Pinpoint the cell where the given text exists, returning its [X, Y] midpoint coordinate. 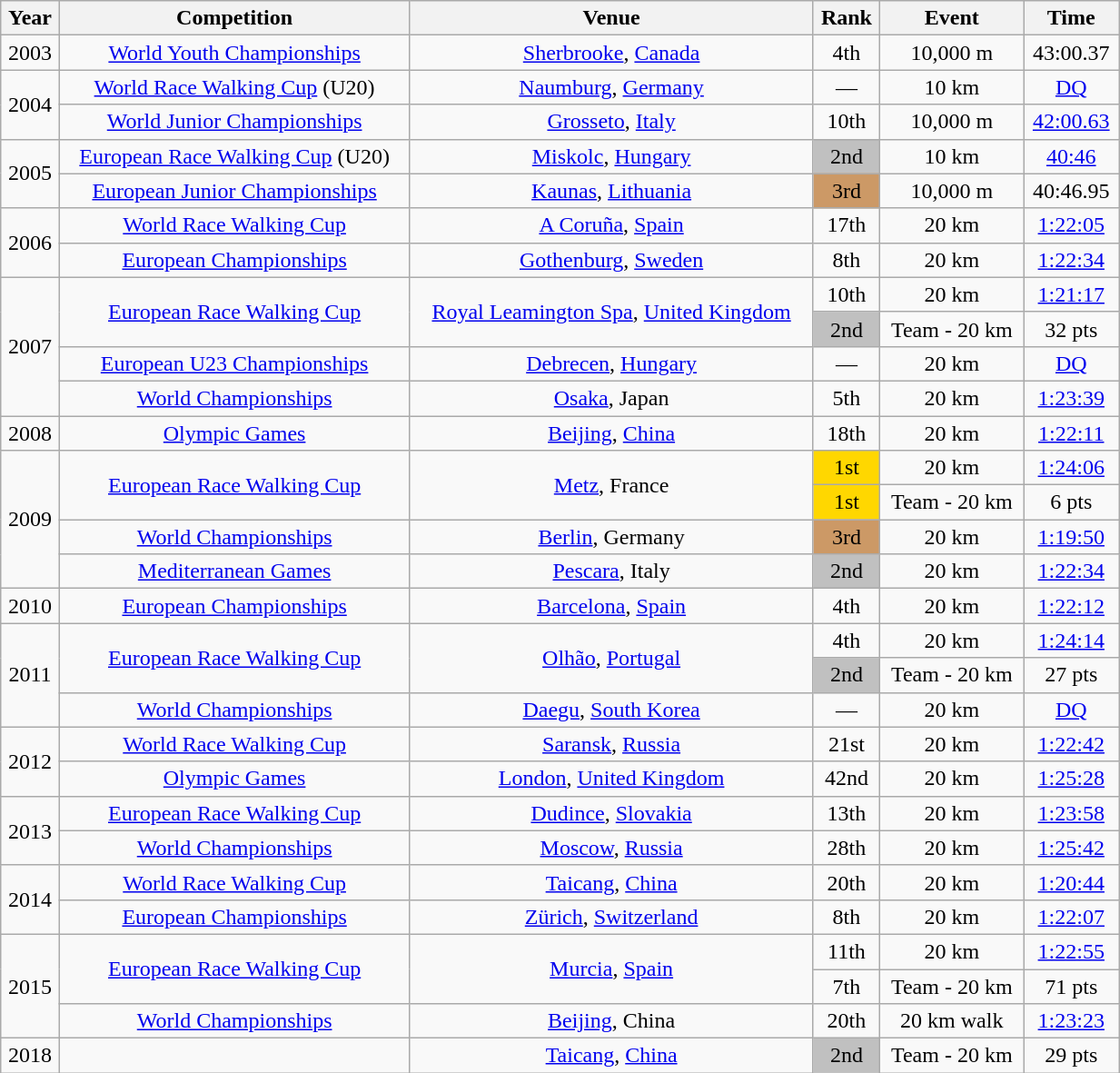
European U23 Championships [234, 363]
Royal Leamington Spa, United Kingdom [611, 312]
43:00.37 [1072, 53]
Moscow, Russia [611, 848]
1:22:55 [1072, 951]
29 pts [1072, 1056]
2015 [31, 986]
42:00.63 [1072, 122]
World Junior Championships [234, 122]
Mediterranean Games [234, 571]
1:20:44 [1072, 882]
1:25:42 [1072, 848]
Murcia, Spain [611, 969]
Miskolc, Hungary [611, 156]
Event [952, 18]
40:46 [1072, 156]
Grosseto, Italy [611, 122]
20 km walk [952, 1021]
1:22:11 [1072, 433]
21st [847, 744]
2003 [31, 53]
1:19:50 [1072, 537]
Kaunas, Lithuania [611, 191]
1:21:17 [1072, 294]
18th [847, 433]
Metz, France [611, 485]
2010 [31, 606]
A Coruña, Spain [611, 225]
6 pts [1072, 502]
2018 [31, 1056]
71 pts [1072, 986]
1:23:39 [1072, 398]
Daegu, South Korea [611, 710]
40:46.95 [1072, 191]
Zürich, Switzerland [611, 917]
Pescara, Italy [611, 571]
2008 [31, 433]
2013 [31, 830]
London, United Kingdom [611, 779]
Rank [847, 18]
7th [847, 986]
11th [847, 951]
Barcelona, Spain [611, 606]
1:22:07 [1072, 917]
2009 [31, 520]
1:22:12 [1072, 606]
17th [847, 225]
1:24:14 [1072, 641]
32 pts [1072, 329]
28th [847, 848]
Gothenburg, Sweden [611, 260]
2005 [31, 174]
Saransk, Russia [611, 744]
13th [847, 813]
World Youth Championships [234, 53]
5th [847, 398]
Dudince, Slovakia [611, 813]
Debrecen, Hungary [611, 363]
Sherbrooke, Canada [611, 53]
Time [1072, 18]
1:23:58 [1072, 813]
Year [31, 18]
1:22:42 [1072, 744]
Competition [234, 18]
2012 [31, 761]
Venue [611, 18]
Naumburg, Germany [611, 87]
European Junior Championships [234, 191]
World Race Walking Cup (U20) [234, 87]
2011 [31, 675]
2014 [31, 899]
Olhão, Portugal [611, 658]
2006 [31, 243]
1:24:06 [1072, 468]
European Race Walking Cup (U20) [234, 156]
1:23:23 [1072, 1021]
Berlin, Germany [611, 537]
2007 [31, 346]
Osaka, Japan [611, 398]
42nd [847, 779]
1:25:28 [1072, 779]
2004 [31, 104]
27 pts [1072, 675]
1:22:05 [1072, 225]
